Return [X, Y] of the center of cell containing provided text 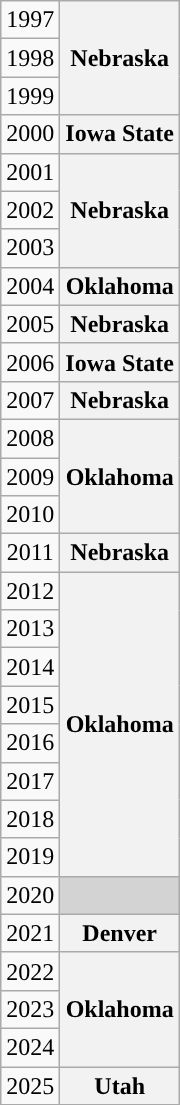
2014 [30, 667]
2003 [30, 248]
2015 [30, 705]
2019 [30, 857]
2020 [30, 895]
2024 [30, 1047]
2004 [30, 286]
2008 [30, 438]
2011 [30, 553]
2012 [30, 591]
2025 [30, 1085]
2000 [30, 134]
1998 [30, 58]
2001 [30, 172]
2005 [30, 324]
2010 [30, 515]
2016 [30, 743]
2013 [30, 629]
1997 [30, 20]
2009 [30, 477]
2022 [30, 971]
2017 [30, 781]
2023 [30, 1009]
2006 [30, 362]
2002 [30, 210]
Utah [120, 1085]
2007 [30, 400]
1999 [30, 96]
Denver [120, 933]
2018 [30, 819]
2021 [30, 933]
